Pinpoint the cell where the given text exists, returning its (x, y) midpoint coordinate. 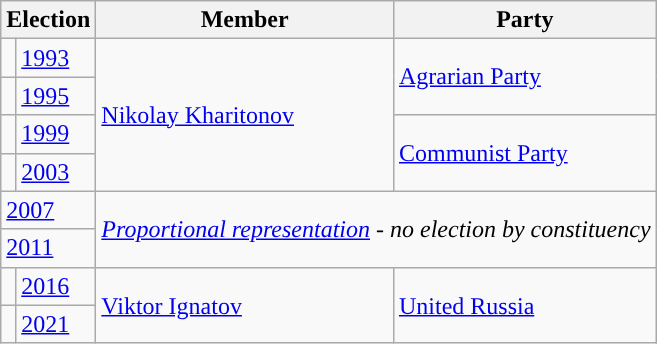
Proportional representation - no election by constituency (376, 229)
Agrarian Party (524, 77)
Party (524, 20)
1995 (56, 96)
2003 (56, 172)
Nikolay Kharitonov (245, 115)
2011 (48, 248)
2016 (56, 286)
United Russia (524, 305)
1999 (56, 134)
2021 (56, 324)
Communist Party (524, 153)
1993 (56, 58)
2007 (48, 210)
Member (245, 20)
Election (48, 20)
Viktor Ignatov (245, 305)
